For the text-containing cell, return its midpoint in [X, Y] coordinate format. 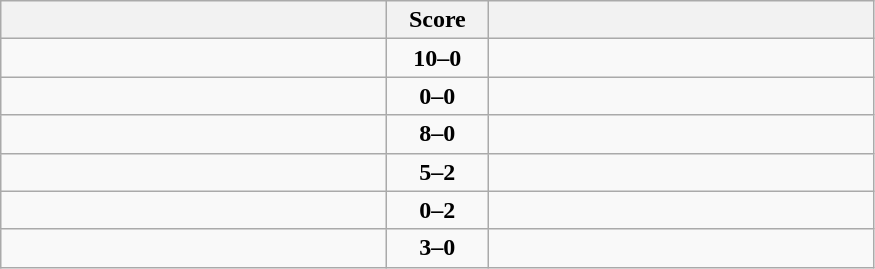
0–0 [438, 96]
Score [438, 20]
8–0 [438, 134]
0–2 [438, 210]
3–0 [438, 248]
5–2 [438, 172]
10–0 [438, 58]
